Find where the given text appears and provide that cell's center as (X, Y) coordinate. 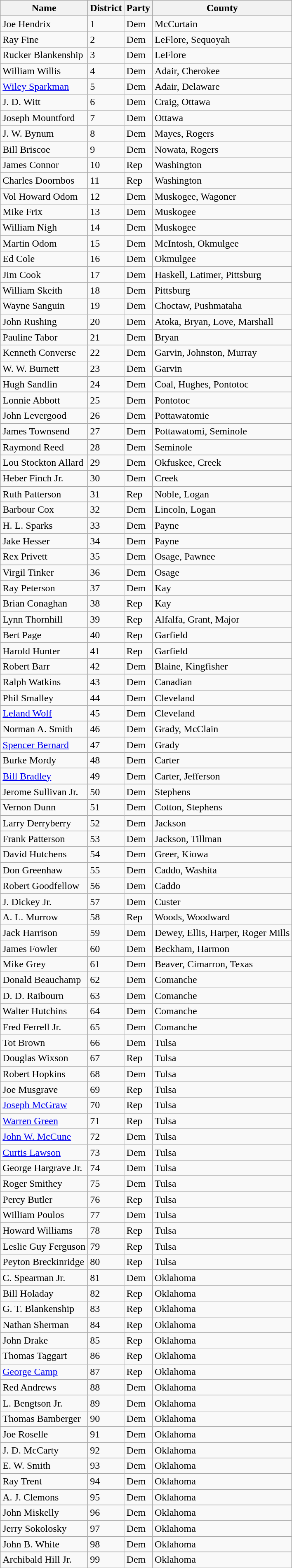
Stephens (222, 792)
29 (106, 463)
Kenneth Converse (44, 353)
Curtis Lawson (44, 1152)
Charles Doornbos (44, 180)
Archibald Hill Jr. (44, 1560)
16 (106, 259)
Osage (222, 572)
Vol Howard Odom (44, 196)
E. W. Smith (44, 1466)
Bert Page (44, 635)
34 (106, 541)
Carter (222, 761)
40 (106, 635)
48 (106, 761)
William Willis (44, 71)
Jim Cook (44, 275)
4 (106, 71)
Caddo, Washita (222, 870)
Ray Trent (44, 1482)
Osage, Pawnee (222, 557)
Douglas Wixson (44, 1058)
Okmulgee (222, 259)
Noble, Logan (222, 494)
Spencer Bernard (44, 745)
83 (106, 1309)
32 (106, 510)
J. Dickey Jr. (44, 901)
Norman A. Smith (44, 729)
76 (106, 1199)
43 (106, 682)
28 (106, 447)
G. T. Blankenship (44, 1309)
30 (106, 478)
Raymond Reed (44, 447)
80 (106, 1262)
Red Andrews (44, 1387)
Tot Brown (44, 1043)
Heber Finch Jr. (44, 478)
17 (106, 275)
45 (106, 714)
Alfalfa, Grant, Major (222, 619)
67 (106, 1058)
Dewey, Ellis, Harper, Roger Mills (222, 933)
42 (106, 666)
Burke Mordy (44, 761)
Okfuskee, Creek (222, 463)
Joseph Mountford (44, 118)
9 (106, 149)
Vernon Dunn (44, 807)
6 (106, 102)
H. L. Sparks (44, 525)
L. Bengtson Jr. (44, 1403)
71 (106, 1121)
Grady (222, 745)
Jackson (222, 823)
77 (106, 1215)
J. D. McCarty (44, 1450)
Thomas Taggart (44, 1356)
Joe Roselle (44, 1434)
Jerry Sokolosky (44, 1528)
Rucker Blankenship (44, 55)
James Connor (44, 165)
Rex Privett (44, 557)
64 (106, 1011)
Pauline Tabor (44, 337)
56 (106, 886)
36 (106, 572)
Seminole (222, 447)
89 (106, 1403)
79 (106, 1246)
LeFlore (222, 55)
3 (106, 55)
10 (106, 165)
13 (106, 212)
Beaver, Cimarron, Texas (222, 964)
18 (106, 290)
Roger Smithey (44, 1183)
Bill Bradley (44, 776)
Lou Stockton Allard (44, 463)
58 (106, 917)
52 (106, 823)
41 (106, 651)
J. D. Witt (44, 102)
Walter Hutchins (44, 1011)
Carter, Jefferson (222, 776)
84 (106, 1325)
24 (106, 384)
2 (106, 40)
27 (106, 431)
90 (106, 1419)
Adair, Cherokee (222, 71)
Thomas Bamberger (44, 1419)
99 (106, 1560)
Pottawatomi, Seminole (222, 431)
McIntosh, Okmulgee (222, 243)
Howard Williams (44, 1231)
69 (106, 1090)
Cotton, Stephens (222, 807)
Frank Patterson (44, 839)
Percy Butler (44, 1199)
53 (106, 839)
Martin Odom (44, 243)
39 (106, 619)
23 (106, 369)
Fred Ferrell Jr. (44, 1027)
Bill Holaday (44, 1293)
Bryan (222, 337)
22 (106, 353)
Creek (222, 478)
Harold Hunter (44, 651)
Atoka, Bryan, Love, Marshall (222, 322)
5 (106, 86)
Custer (222, 901)
78 (106, 1231)
70 (106, 1105)
Robert Barr (44, 666)
72 (106, 1136)
12 (106, 196)
63 (106, 996)
Lynn Thornhill (44, 619)
14 (106, 228)
A. J. Clemons (44, 1497)
61 (106, 964)
Lincoln, Logan (222, 510)
John Rushing (44, 322)
D. D. Raibourn (44, 996)
David Hutchens (44, 854)
92 (106, 1450)
37 (106, 588)
98 (106, 1544)
Ruth Patterson (44, 494)
William Nigh (44, 228)
William Skeith (44, 290)
Ralph Watkins (44, 682)
86 (106, 1356)
87 (106, 1372)
Name (44, 8)
Canadian (222, 682)
Haskell, Latimer, Pittsburg (222, 275)
44 (106, 698)
McCurtain (222, 24)
11 (106, 180)
Mike Grey (44, 964)
Robert Hopkins (44, 1074)
Jerome Sullivan Jr. (44, 792)
John Miskelly (44, 1513)
74 (106, 1168)
55 (106, 870)
62 (106, 980)
Grady, McClain (222, 729)
John Drake (44, 1340)
91 (106, 1434)
15 (106, 243)
8 (106, 133)
Greer, Kiowa (222, 854)
26 (106, 415)
Brian Conaghan (44, 604)
97 (106, 1528)
Ray Fine (44, 40)
C. Spearman Jr. (44, 1278)
District (106, 8)
Bill Briscoe (44, 149)
Nathan Sherman (44, 1325)
Larry Derryberry (44, 823)
57 (106, 901)
Garvin (222, 369)
19 (106, 306)
Jack Harrison (44, 933)
Pontotoc (222, 400)
John W. McCune (44, 1136)
James Townsend (44, 431)
20 (106, 322)
George Hargrave Jr. (44, 1168)
Jackson, Tillman (222, 839)
65 (106, 1027)
75 (106, 1183)
60 (106, 948)
Blaine, Kingfisher (222, 666)
Leslie Guy Ferguson (44, 1246)
Craig, Ottawa (222, 102)
88 (106, 1387)
LeFlore, Sequoyah (222, 40)
73 (106, 1152)
John B. White (44, 1544)
7 (106, 118)
Ray Peterson (44, 588)
Mike Frix (44, 212)
Joe Hendrix (44, 24)
J. W. Bynum (44, 133)
35 (106, 557)
51 (106, 807)
Leland Wolf (44, 714)
Joseph McGraw (44, 1105)
95 (106, 1497)
Barbour Cox (44, 510)
21 (106, 337)
59 (106, 933)
Garvin, Johnston, Murray (222, 353)
94 (106, 1482)
93 (106, 1466)
31 (106, 494)
85 (106, 1340)
46 (106, 729)
Warren Green (44, 1121)
Adair, Delaware (222, 86)
25 (106, 400)
Woods, Woodward (222, 917)
Caddo (222, 886)
38 (106, 604)
81 (106, 1278)
Beckham, Harmon (222, 948)
Muskogee, Wagoner (222, 196)
George Camp (44, 1372)
Don Greenhaw (44, 870)
William Poulos (44, 1215)
James Fowler (44, 948)
66 (106, 1043)
Donald Beauchamp (44, 980)
Choctaw, Pushmataha (222, 306)
Phil Smalley (44, 698)
Wayne Sanguin (44, 306)
Joe Musgrave (44, 1090)
54 (106, 854)
Pottawatomie (222, 415)
82 (106, 1293)
Jake Hesser (44, 541)
33 (106, 525)
Pittsburg (222, 290)
Virgil Tinker (44, 572)
49 (106, 776)
Peyton Breckinridge (44, 1262)
Wiley Sparkman (44, 86)
John Levergood (44, 415)
50 (106, 792)
Mayes, Rogers (222, 133)
Party (138, 8)
W. W. Burnett (44, 369)
Nowata, Rogers (222, 149)
Ottawa (222, 118)
Lonnie Abbott (44, 400)
68 (106, 1074)
96 (106, 1513)
Ed Cole (44, 259)
Robert Goodfellow (44, 886)
Hugh Sandlin (44, 384)
A. L. Murrow (44, 917)
County (222, 8)
1 (106, 24)
47 (106, 745)
Coal, Hughes, Pontotoc (222, 384)
